Provide the (X, Y) coordinate of the cell's center where the given text is located.  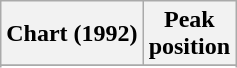
Peakposition (189, 34)
Chart (1992) (72, 34)
